From the cell containing the given text, extract its center point as (x, y) coordinate. 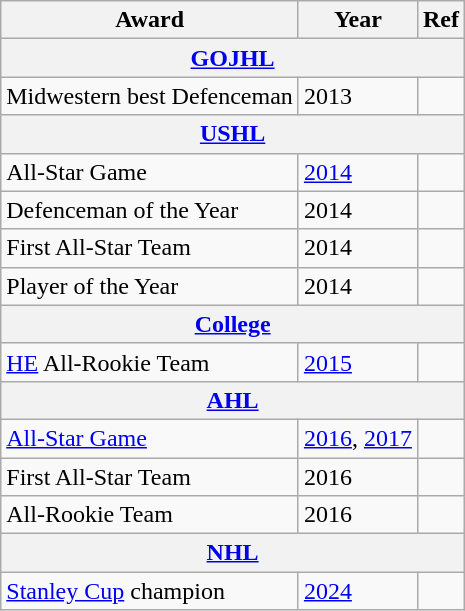
Midwestern best Defenceman (150, 96)
2015 (358, 362)
Ref (440, 20)
GOJHL (233, 58)
Player of the Year (150, 286)
2016, 2017 (358, 438)
Year (358, 20)
USHL (233, 134)
Stanley Cup champion (150, 591)
NHL (233, 553)
College (233, 324)
2024 (358, 591)
Award (150, 20)
HE All-Rookie Team (150, 362)
2013 (358, 96)
All-Rookie Team (150, 515)
Defenceman of the Year (150, 210)
AHL (233, 400)
